Locate the cell with the specified text and output its (X, Y) center coordinate. 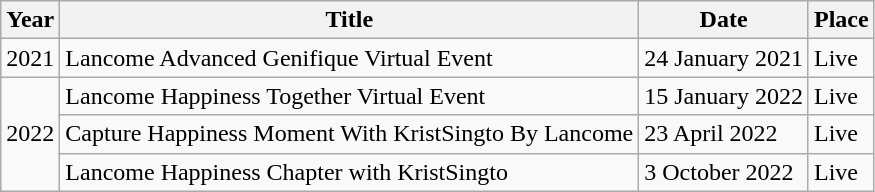
15 January 2022 (724, 96)
Lancome Happiness Together Virtual Event (350, 96)
Year (30, 20)
24 January 2021 (724, 58)
Lancome Happiness Chapter with KristSingto (350, 172)
Lancome Advanced Genifique Virtual Event (350, 58)
3 October 2022 (724, 172)
Title (350, 20)
2021 (30, 58)
Capture Happiness Moment With KristSingto By Lancome (350, 134)
23 April 2022 (724, 134)
Place (841, 20)
2022 (30, 134)
Date (724, 20)
